Scan for the cell matching the given text and deliver its (x, y) coordinate at center. 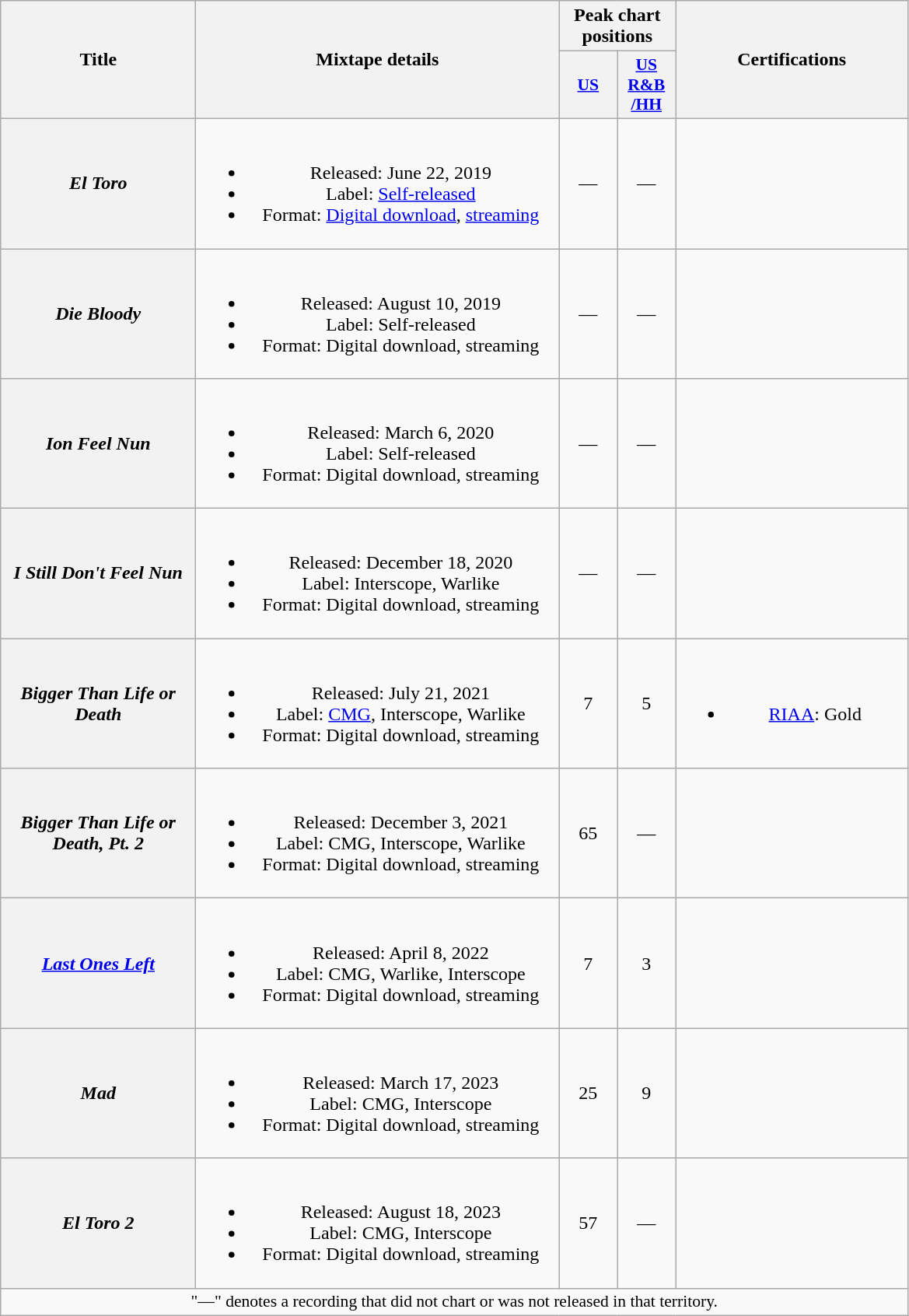
Title (98, 60)
3 (647, 963)
Released: June 22, 2019Label: Self-releasedFormat: Digital download, streaming (378, 184)
Released: July 21, 2021Label: CMG, Interscope, WarlikeFormat: Digital download, streaming (378, 703)
Released: August 18, 2023Label: CMG, InterscopeFormat: Digital download, streaming (378, 1223)
Certifications (792, 60)
Released: August 10, 2019Label: Self-releasedFormat: Digital download, streaming (378, 314)
Ion Feel Nun (98, 443)
Peak chart positions (617, 26)
Mad (98, 1094)
Mixtape details (378, 60)
Last Ones Left (98, 963)
USR&B/HH (647, 86)
Released: March 17, 2023Label: CMG, InterscopeFormat: Digital download, streaming (378, 1094)
El Toro 2 (98, 1223)
Bigger Than Life or Death (98, 703)
25 (588, 1094)
57 (588, 1223)
Released: December 18, 2020Label: Interscope, WarlikeFormat: Digital download, streaming (378, 574)
5 (647, 703)
I Still Don't Feel Nun (98, 574)
9 (647, 1094)
Bigger Than Life or Death, Pt. 2 (98, 834)
RIAA: Gold (792, 703)
"—" denotes a recording that did not chart or was not released in that territory. (454, 1302)
US (588, 86)
El Toro (98, 184)
65 (588, 834)
Die Bloody (98, 314)
Released: April 8, 2022Label: CMG, Warlike, InterscopeFormat: Digital download, streaming (378, 963)
Released: December 3, 2021Label: CMG, Interscope, WarlikeFormat: Digital download, streaming (378, 834)
Released: March 6, 2020Label: Self-releasedFormat: Digital download, streaming (378, 443)
